Capture the cell that displays the provided text and extract its [x, y] central coordinate. 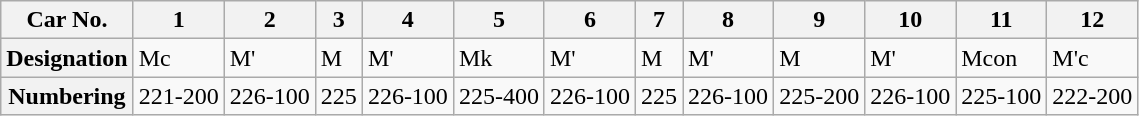
7 [660, 20]
11 [1002, 20]
5 [498, 20]
Mk [498, 58]
225-400 [498, 96]
2 [270, 20]
3 [338, 20]
225-100 [1002, 96]
4 [408, 20]
8 [728, 20]
Mc [178, 58]
12 [1092, 20]
Car No. [67, 20]
Mcon [1002, 58]
10 [910, 20]
221-200 [178, 96]
1 [178, 20]
225-200 [820, 96]
6 [590, 20]
Numbering [67, 96]
222-200 [1092, 96]
M'c [1092, 58]
Designation [67, 58]
9 [820, 20]
